Find where the given text appears and provide that cell's center as [X, Y] coordinate. 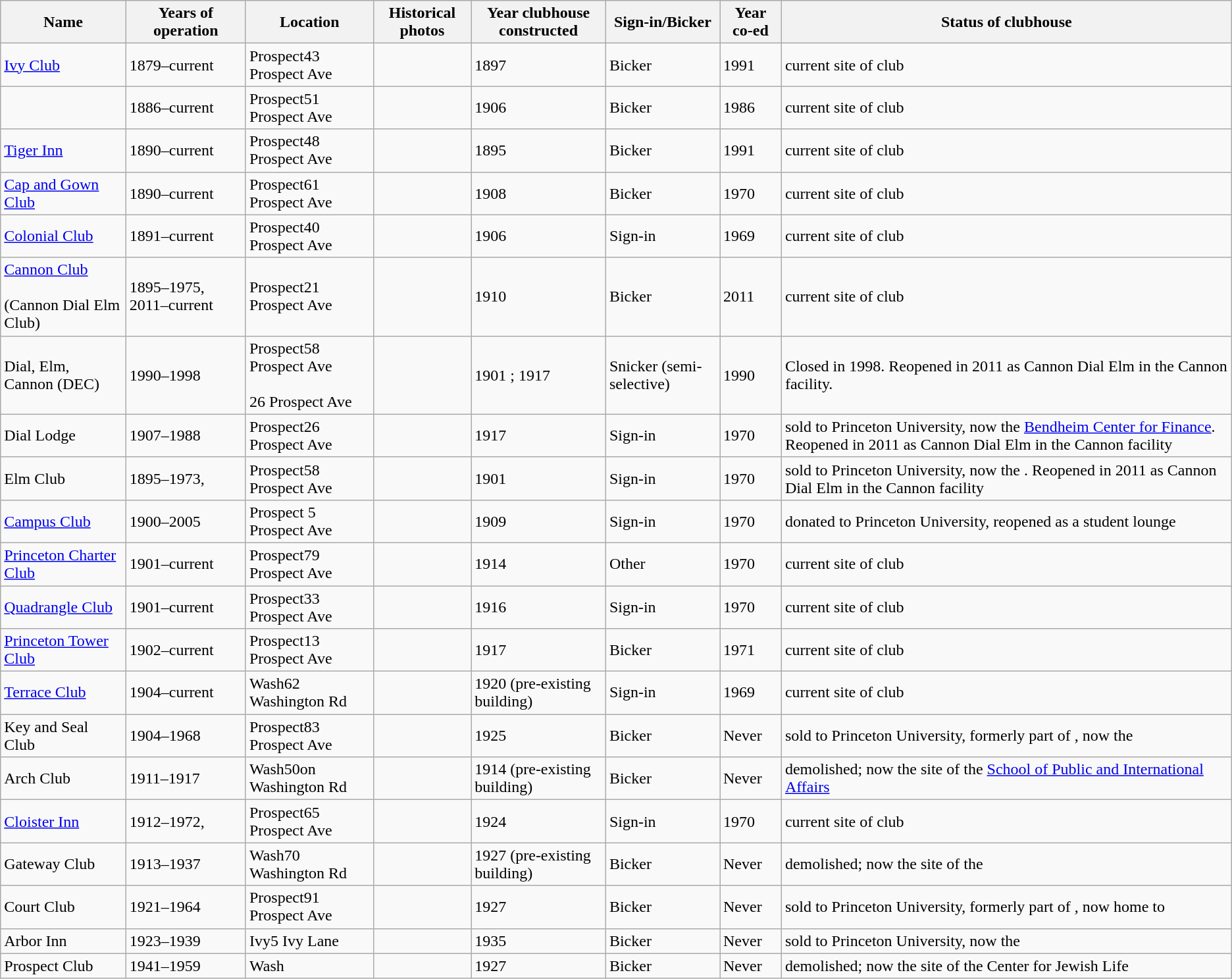
Name [63, 22]
Year co-ed [751, 22]
Prospect 5 Prospect Ave [309, 521]
Prospect Club [63, 966]
1910 [538, 296]
demolished; now the site of the [1006, 864]
1986 [751, 108]
Elm Club [63, 478]
Location [309, 22]
1895 [538, 150]
1900–2005 [186, 521]
Arch Club [63, 778]
Wash70 Washington Rd [309, 864]
Arbor Inn [63, 941]
donated to Princeton University, reopened as a student lounge [1006, 521]
Prospect58 Prospect Ave [309, 478]
demolished; now the site of the School of Public and International Affairs [1006, 778]
1913–1937 [186, 864]
Wash [309, 966]
Prospect51 Prospect Ave [309, 108]
Court Club [63, 907]
Quadrangle Club [63, 607]
Princeton Charter Club [63, 564]
Princeton Tower Club [63, 650]
Prospect58 Prospect Ave26 Prospect Ave [309, 375]
sold to Princeton University, now the Bendheim Center for Finance. Reopened in 2011 as Cannon Dial Elm in the Cannon facility [1006, 436]
sold to Princeton University, formerly part of , now the [1006, 736]
1907–1988 [186, 436]
Prospect83 Prospect Ave [309, 736]
1904–current [186, 693]
Prospect43 Prospect Ave [309, 65]
Campus Club [63, 521]
sold to Princeton University, now the [1006, 941]
Prospect61 Prospect Ave [309, 194]
Prospect40 Prospect Ave [309, 236]
1935 [538, 941]
sold to Princeton University, now the . Reopened in 2011 as Cannon Dial Elm in the Cannon facility [1006, 478]
Wash62 Washington Rd [309, 693]
Ivy Club [63, 65]
Colonial Club [63, 236]
2011 [751, 296]
Historical photos [423, 22]
1895–1975, 2011–current [186, 296]
Closed in 1998. Reopened in 2011 as Cannon Dial Elm in the Cannon facility. [1006, 375]
1909 [538, 521]
Tiger Inn [63, 150]
Prospect13 Prospect Ave [309, 650]
Wash50on Washington Rd [309, 778]
Gateway Club [63, 864]
Prospect79 Prospect Ave [309, 564]
Cannon Club(Cannon Dial Elm Club) [63, 296]
1924 [538, 822]
Prospect65 Prospect Ave [309, 822]
1901 ; 1917 [538, 375]
Prospect48 Prospect Ave [309, 150]
Terrace Club [63, 693]
1990 [751, 375]
1901 [538, 478]
Status of clubhouse [1006, 22]
Key and Seal Club [63, 736]
1895–1973, [186, 478]
1886–current [186, 108]
1941–1959 [186, 966]
Dial Lodge [63, 436]
1925 [538, 736]
1902–current [186, 650]
Prospect33 Prospect Ave [309, 607]
Snicker (semi-selective) [662, 375]
1891–current [186, 236]
Cap and Gown Club [63, 194]
1879–current [186, 65]
1916 [538, 607]
Sign-in/Bicker [662, 22]
1971 [751, 650]
1914 [538, 564]
Year clubhouse constructed [538, 22]
1911–1917 [186, 778]
Dial, Elm, Cannon (DEC) [63, 375]
1920 (pre-existing building) [538, 693]
Other [662, 564]
1897 [538, 65]
sold to Princeton University, formerly part of , now home to [1006, 907]
1912–1972, [186, 822]
Years of operation [186, 22]
1921–1964 [186, 907]
1914 (pre-existing building) [538, 778]
1908 [538, 194]
Prospect21 Prospect Ave [309, 296]
1923–1939 [186, 941]
Prospect26 Prospect Ave [309, 436]
demolished; now the site of the Center for Jewish Life [1006, 966]
Ivy5 Ivy Lane [309, 941]
1904–1968 [186, 736]
1990–1998 [186, 375]
1927 (pre-existing building) [538, 864]
Prospect91 Prospect Ave [309, 907]
Cloister Inn [63, 822]
